Output the [X, Y] coordinate of the center of the cell containing the given text.  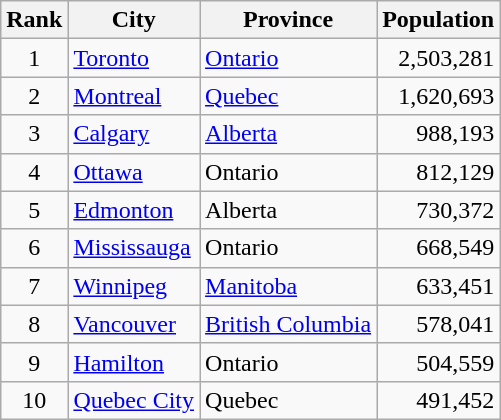
4 [34, 172]
1 [34, 58]
2,503,281 [438, 58]
578,041 [438, 324]
5 [34, 210]
8 [34, 324]
Province [288, 20]
Edmonton [134, 210]
Winnipeg [134, 286]
British Columbia [288, 324]
Quebec City [134, 400]
Calgary [134, 134]
1,620,693 [438, 96]
2 [34, 96]
10 [34, 400]
Hamilton [134, 362]
504,559 [438, 362]
Mississauga [134, 248]
6 [34, 248]
Rank [34, 20]
491,452 [438, 400]
Manitoba [288, 286]
9 [34, 362]
812,129 [438, 172]
730,372 [438, 210]
633,451 [438, 286]
Population [438, 20]
Ottawa [134, 172]
988,193 [438, 134]
City [134, 20]
668,549 [438, 248]
Toronto [134, 58]
Montreal [134, 96]
Vancouver [134, 324]
7 [34, 286]
3 [34, 134]
